Search for the cell housing the specified text and yield its (X, Y) center coordinate. 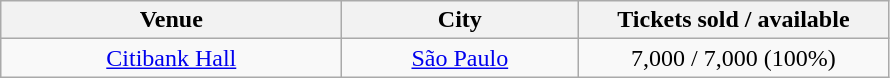
Citibank Hall (172, 58)
Venue (172, 20)
City (460, 20)
São Paulo (460, 58)
7,000 / 7,000 (100%) (734, 58)
Tickets sold / available (734, 20)
